Provide the [X, Y] coordinate of the cell's center where the given text is located.  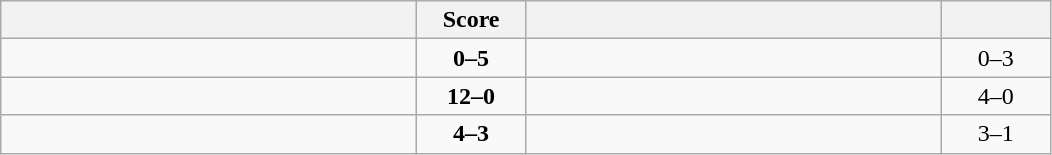
4–3 [472, 134]
3–1 [996, 134]
Score [472, 20]
0–5 [472, 58]
12–0 [472, 96]
4–0 [996, 96]
0–3 [996, 58]
